Provide the [x, y] coordinate of the cell's center where the given text is located.  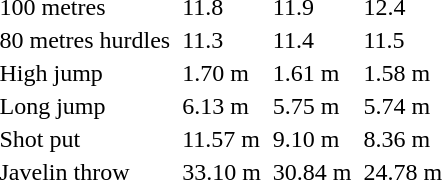
1.70 m [222, 73]
11.3 [222, 40]
9.10 m [312, 139]
1.61 m [312, 73]
6.13 m [222, 106]
11.57 m [222, 139]
5.75 m [312, 106]
11.4 [312, 40]
